Return the (x, y) coordinate for the center point of the cell that contains the specified text.  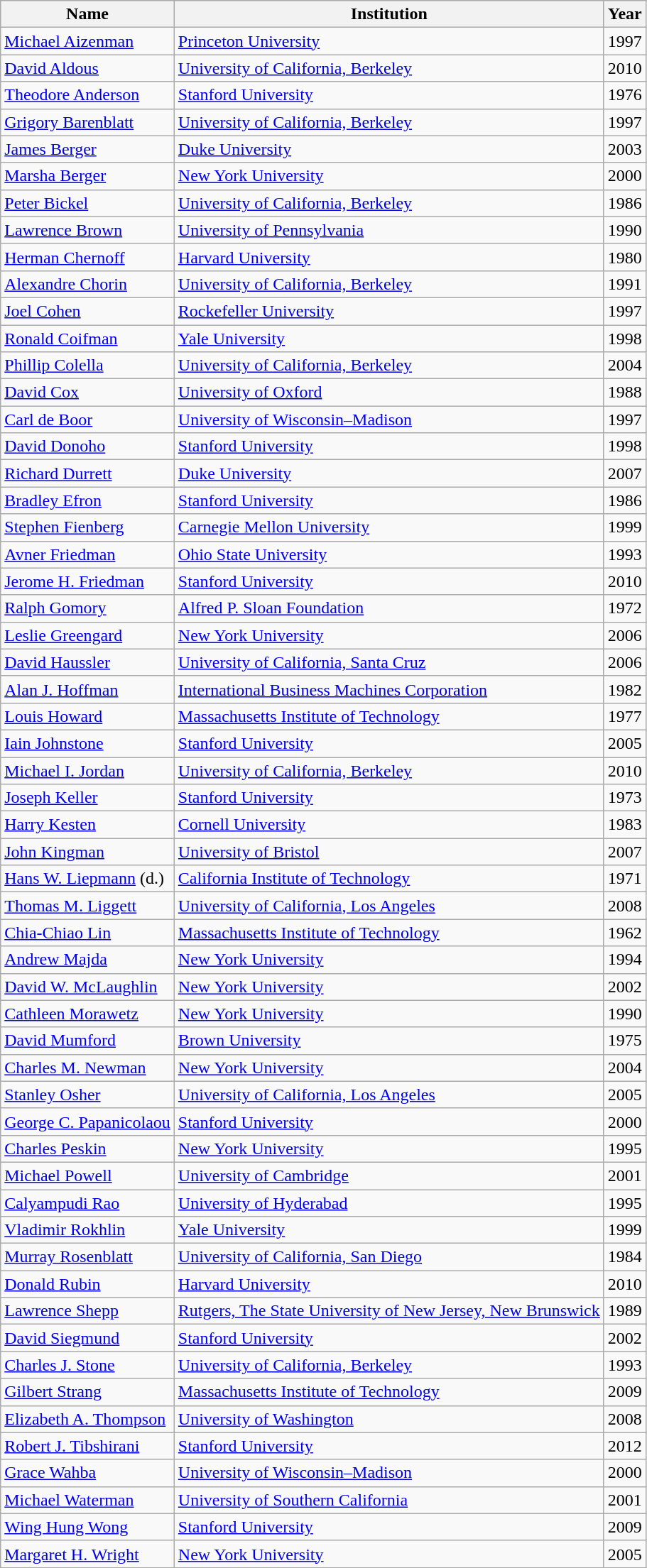
Phillip Colella (88, 366)
George C. Papanicolaou (88, 1122)
Marsha Berger (88, 176)
Louis Howard (88, 716)
Alexandre Chorin (88, 284)
University of Hyderabad (389, 1203)
1991 (625, 284)
Alan J. Hoffman (88, 689)
Iain Johnstone (88, 743)
University of Southern California (389, 1500)
Peter Bickel (88, 203)
Ralph Gomory (88, 608)
Michael Aizenman (88, 41)
David Mumford (88, 1041)
Michael Powell (88, 1175)
James Berger (88, 149)
Institution (389, 14)
1962 (625, 933)
Vladimir Rokhlin (88, 1230)
David W. McLaughlin (88, 987)
Alfred P. Sloan Foundation (389, 608)
Michael Waterman (88, 1500)
Lawrence Shepp (88, 1311)
Michael I. Jordan (88, 770)
Murray Rosenblatt (88, 1257)
Hans W. Liepmann (d.) (88, 879)
University of Bristol (389, 852)
1973 (625, 798)
Harry Kesten (88, 825)
Grace Wahba (88, 1473)
Donald Rubin (88, 1284)
2012 (625, 1446)
Stanley Osher (88, 1095)
Carnegie Mellon University (389, 527)
1982 (625, 689)
Name (88, 14)
Brown University (389, 1041)
Avner Friedman (88, 554)
Theodore Anderson (88, 95)
1994 (625, 960)
Andrew Majda (88, 960)
1989 (625, 1311)
Princeton University (389, 41)
Joel Cohen (88, 311)
Carl de Boor (88, 420)
University of California, Santa Cruz (389, 662)
Rutgers, The State University of New Jersey, New Brunswick (389, 1311)
Wing Hung Wong (88, 1527)
Joseph Keller (88, 798)
University of Oxford (389, 393)
Thomas M. Liggett (88, 906)
Bradley Efron (88, 500)
University of Pennsylvania (389, 230)
2003 (625, 149)
Cathleen Morawetz (88, 1014)
Ohio State University (389, 554)
Charles J. Stone (88, 1365)
Grigory Barenblatt (88, 122)
1977 (625, 716)
Richard Durrett (88, 473)
Robert J. Tibshirani (88, 1446)
Year (625, 14)
Leslie Greengard (88, 635)
University of California, San Diego (389, 1257)
1983 (625, 825)
University of Washington (389, 1419)
1971 (625, 879)
Ronald Coifman (88, 339)
Herman Chernoff (88, 257)
1972 (625, 608)
University of Cambridge (389, 1175)
David Haussler (88, 662)
Calyampudi Rao (88, 1203)
Lawrence Brown (88, 230)
Charles M. Newman (88, 1068)
1975 (625, 1041)
1984 (625, 1257)
Chia-Chiao Lin (88, 933)
John Kingman (88, 852)
1976 (625, 95)
Rockefeller University (389, 311)
1980 (625, 257)
David Aldous (88, 68)
Margaret H. Wright (88, 1554)
Gilbert Strang (88, 1392)
1988 (625, 393)
David Donoho (88, 446)
Charles Peskin (88, 1148)
Elizabeth A. Thompson (88, 1419)
David Siegmund (88, 1338)
David Cox (88, 393)
International Business Machines Corporation (389, 689)
Stephen Fienberg (88, 527)
Jerome H. Friedman (88, 581)
California Institute of Technology (389, 879)
Cornell University (389, 825)
